Output the [X, Y] coordinate of the center of the cell containing the given text.  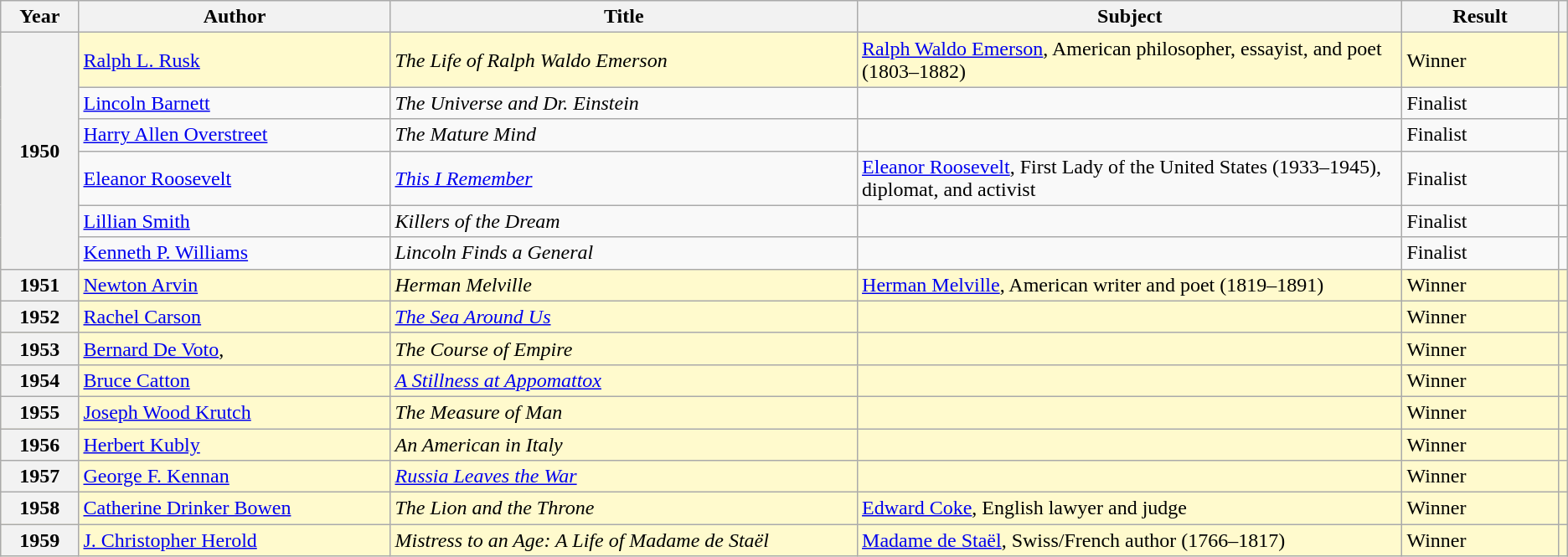
Killers of the Dream [624, 221]
Mistress to an Age: A Life of Madame de Staël [624, 540]
Ralph Waldo Emerson, American philosopher, essayist, and poet (1803–1882) [1130, 60]
Lillian Smith [235, 221]
Eleanor Roosevelt, First Lady of the United States (1933–1945), diplomat, and activist [1130, 178]
Kenneth P. Williams [235, 253]
1951 [40, 285]
Catherine Drinker Bowen [235, 508]
Joseph Wood Krutch [235, 412]
George F. Kennan [235, 477]
The Lion and the Throne [624, 508]
The Universe and Dr. Einstein [624, 103]
Lincoln Finds a General [624, 253]
Eleanor Roosevelt [235, 178]
An American in Italy [624, 445]
A Stillness at Appomattox [624, 380]
Bernard De Voto, [235, 348]
1950 [40, 151]
Rachel Carson [235, 317]
Herman Melville [624, 285]
The Course of Empire [624, 348]
Author [235, 17]
Newton Arvin [235, 285]
1954 [40, 380]
Lincoln Barnett [235, 103]
Bruce Catton [235, 380]
1959 [40, 540]
This I Remember [624, 178]
1953 [40, 348]
Herbert Kubly [235, 445]
1958 [40, 508]
1957 [40, 477]
Result [1480, 17]
Harry Allen Overstreet [235, 135]
Herman Melville, American writer and poet (1819–1891) [1130, 285]
Edward Coke, English lawyer and judge [1130, 508]
1952 [40, 317]
J. Christopher Herold [235, 540]
Subject [1130, 17]
Russia Leaves the War [624, 477]
Madame de Staël, Swiss/French author (1766–1817) [1130, 540]
1956 [40, 445]
Ralph L. Rusk [235, 60]
1955 [40, 412]
The Life of Ralph Waldo Emerson [624, 60]
The Measure of Man [624, 412]
The Sea Around Us [624, 317]
Year [40, 17]
Title [624, 17]
The Mature Mind [624, 135]
